From the cell containing the given text, extract its center point as [x, y] coordinate. 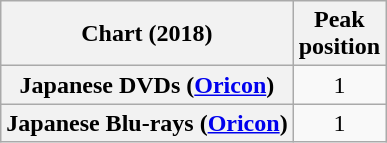
Chart (2018) [147, 34]
Japanese Blu-rays (Oricon) [147, 123]
Peakposition [339, 34]
Japanese DVDs (Oricon) [147, 85]
